Pinpoint the cell where the given text exists, returning its [x, y] midpoint coordinate. 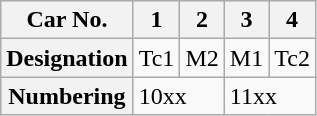
4 [292, 20]
2 [202, 20]
3 [246, 20]
M1 [246, 58]
Numbering [67, 96]
Tc1 [156, 58]
Car No. [67, 20]
Tc2 [292, 58]
11xx [270, 96]
1 [156, 20]
M2 [202, 58]
Designation [67, 58]
10xx [178, 96]
